Extract the [X, Y] coordinate from the center of the cell holding the provided text.  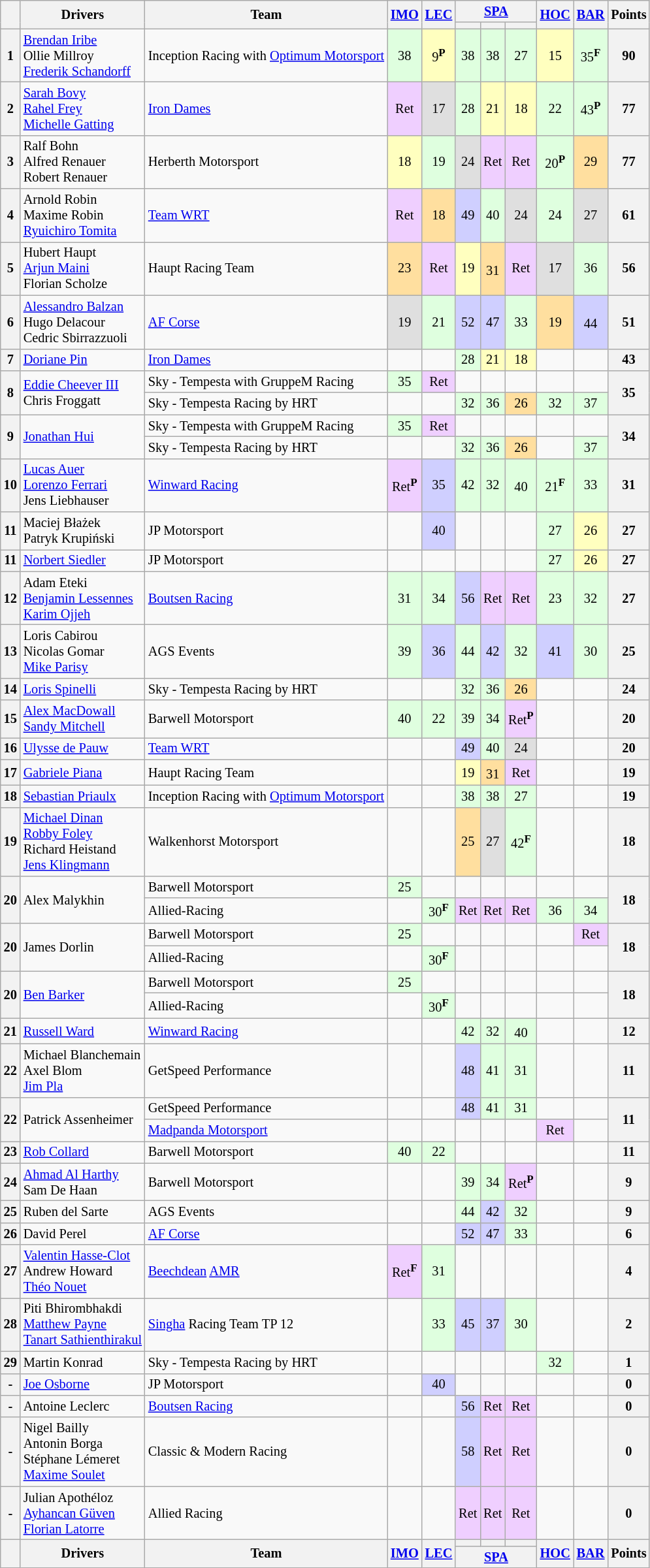
Joe Osborne [82, 1384]
Herberth Motorsport [267, 162]
Piti Bhirombhakdi Matthew Payne Tanart Sathienthirakul [82, 1324]
Antoine Leclerc [82, 1406]
Singha Racing Team TP 12 [267, 1324]
Norbert Siedler [82, 560]
Jonathan Hui [82, 436]
Classic & Modern Racing [267, 1452]
42F [521, 842]
61 [628, 216]
Walkenhorst Motorsport [267, 842]
Ruben del Sarte [82, 1211]
Maciej Błażek Patryk Krupiński [82, 531]
Michael Blanchemain Axel Blom Jim Pla [82, 1070]
David Perel [82, 1234]
20P [555, 162]
Madpanda Motorsport [267, 1130]
Ahmad Al Harthy Sam De Haan [82, 1182]
7 [10, 360]
Allied Racing [267, 1513]
13 [10, 651]
Ulysse de Pauw [82, 748]
58 [468, 1452]
Adam Eteki Benjamin Lessennes Karim Ojjeh [82, 598]
Ralf Bohn Alfred Renauer Robert Renauer [82, 162]
45 [468, 1324]
35F [591, 56]
Nigel Bailly Antonin Borga Stéphane Lémeret Maxime Soulet [82, 1452]
43P [591, 108]
Alex MacDowall Sandy Mitchell [82, 719]
9P [439, 56]
Brendan Iribe Ollie Millroy Frederik Schandorff [82, 56]
Sebastian Priaulx [82, 796]
14 [10, 689]
Patrick Assenheimer [82, 1119]
Hubert Haupt Arjun Maini Florian Scholze [82, 268]
8 [10, 392]
Arnold Robin Maxime Robin Ryuichiro Tomita [82, 216]
James Dorlin [82, 947]
Alessandro Balzan Hugo Delacour Cedric Sbirrazzuoli [82, 322]
Ben Barker [82, 995]
Michael Dinan Robby Foley Richard Heistand Jens Klingmann [82, 842]
Gabriele Piana [82, 772]
16 [10, 748]
Eddie Cheever III Chris Froggatt [82, 392]
Russell Ward [82, 1031]
Doriane Pin [82, 360]
3 [10, 162]
Alex Malykhin [82, 900]
Loris Spinelli [82, 689]
21F [555, 485]
Julian Apothéloz Ayhancan Güven Florian Latorre [82, 1513]
5 [10, 268]
Martin Konrad [82, 1362]
Sarah Bovy Rahel Frey Michelle Gatting [82, 108]
Rob Collard [82, 1152]
10 [10, 485]
Valentin Hasse-Clot Andrew Howard Théo Nouet [82, 1272]
Lucas Auer Lorenzo Ferrari Jens Liebhauser [82, 485]
Loris Cabirou Nicolas Gomar Mike Parisy [82, 651]
51 [628, 322]
90 [628, 56]
RetF [405, 1272]
Beechdean AMR [267, 1272]
43 [628, 360]
